Search for the cell housing the specified text and yield its (X, Y) center coordinate. 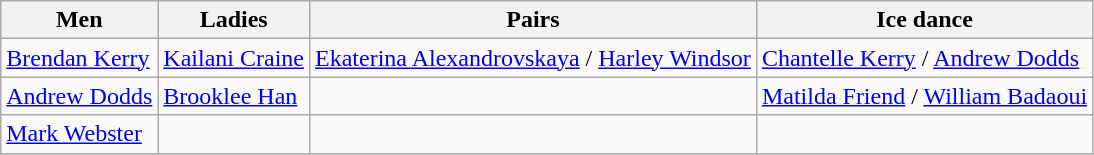
Ekaterina Alexandrovskaya / Harley Windsor (532, 58)
Brendan Kerry (80, 58)
Ladies (234, 20)
Matilda Friend / William Badaoui (924, 96)
Ice dance (924, 20)
Andrew Dodds (80, 96)
Mark Webster (80, 134)
Brooklee Han (234, 96)
Pairs (532, 20)
Kailani Craine (234, 58)
Chantelle Kerry / Andrew Dodds (924, 58)
Men (80, 20)
